Determine the (x, y) coordinate at the center of the cell enclosing the given text.  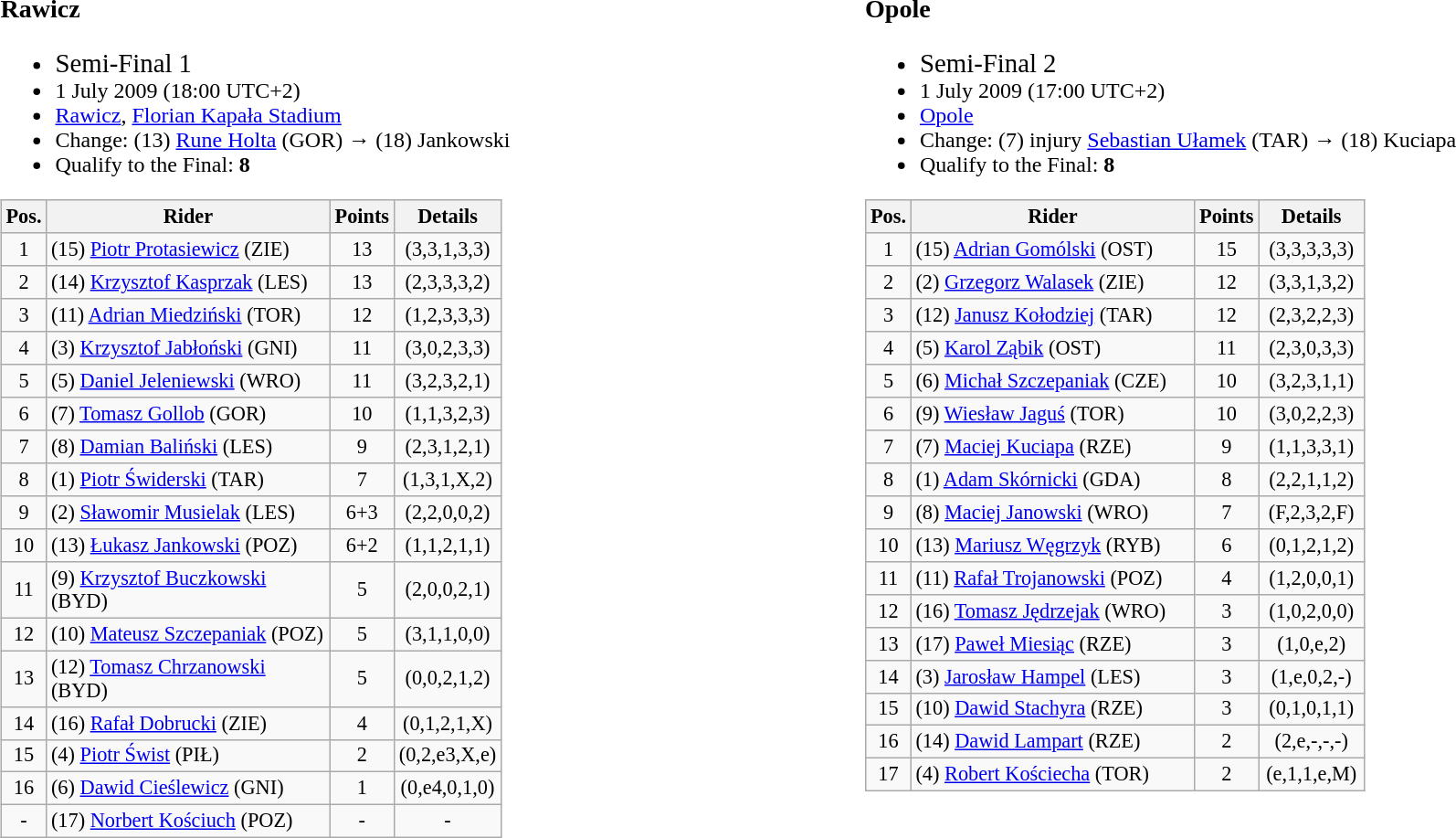
(1,e,0,2,-) (1312, 676)
(10) Dawid Stachyra (RZE) (1052, 709)
(2,3,3,3,2) (448, 282)
(0,1,0,1,1) (1312, 709)
(1,2,3,3,3) (448, 315)
(7) Maciej Kuciapa (RZE) (1052, 447)
(2,3,2,2,3) (1312, 315)
(15) Piotr Protasiewicz (ZIE) (188, 249)
(2,e,-,-,-) (1312, 742)
(3,3,3,3,3) (1312, 249)
(6) Dawid Cieślewicz (GNI) (188, 789)
(0,e4,0,1,0) (448, 789)
(3,3,1,3,2) (1312, 282)
17 (888, 775)
(12) Janusz Kołodziej (TAR) (1052, 315)
(1,3,1,X,2) (448, 480)
(F,2,3,2,F) (1312, 513)
(17) Norbert Kościuch (POZ) (188, 822)
(1,2,0,0,1) (1312, 578)
(3,3,1,3,3) (448, 249)
(1,0,2,0,0) (1312, 610)
(7) Tomasz Gollob (GOR) (188, 414)
(12) Tomasz Chrzanowski (BYD) (188, 678)
(11) Adrian Miedziński (TOR) (188, 315)
(8) Damian Baliński (LES) (188, 447)
(9) Wiesław Jaguś (TOR) (1052, 414)
(3,2,3,2,1) (448, 381)
(17) Paweł Miesiąc (RZE) (1052, 643)
(9) Krzysztof Buczkowski (BYD) (188, 589)
6+2 (362, 545)
(2) Sławomir Musielak (LES) (188, 513)
(13) Mariusz Węgrzyk (RYB) (1052, 545)
(2,0,0,2,1) (448, 589)
(0,1,2,1,X) (448, 723)
6+3 (362, 513)
(15) Adrian Gomólski (OST) (1052, 249)
(0,2,e3,X,e) (448, 756)
(1,1,2,1,1) (448, 545)
(1) Piotr Świderski (TAR) (188, 480)
(14) Dawid Lampart (RZE) (1052, 742)
(11) Rafał Trojanowski (POZ) (1052, 578)
(4) Piotr Świst (PIŁ) (188, 756)
(2,3,0,3,3) (1312, 348)
(3,1,1,0,0) (448, 634)
(10) Mateusz Szczepaniak (POZ) (188, 634)
(2,3,1,2,1) (448, 447)
(5) Karol Ząbik (OST) (1052, 348)
(1,1,3,2,3) (448, 414)
(1) Adam Skórnicki (GDA) (1052, 480)
(5) Daniel Jeleniewski (WRO) (188, 381)
(0,1,2,1,2) (1312, 545)
(3) Jarosław Hampel (LES) (1052, 676)
(8) Maciej Janowski (WRO) (1052, 513)
(3) Krzysztof Jabłoński (GNI) (188, 348)
(16) Rafał Dobrucki (ZIE) (188, 723)
(13) Łukasz Jankowski (POZ) (188, 545)
(16) Tomasz Jędrzejak (WRO) (1052, 610)
(4) Robert Kościecha (TOR) (1052, 775)
(2,2,1,1,2) (1312, 480)
(0,0,2,1,2) (448, 678)
(6) Michał Szczepaniak (CZE) (1052, 381)
(3,2,3,1,1) (1312, 381)
(14) Krzysztof Kasprzak (LES) (188, 282)
(3,0,2,3,3) (448, 348)
(1,0,e,2) (1312, 643)
(3,0,2,2,3) (1312, 414)
(2,2,0,0,2) (448, 513)
(2) Grzegorz Walasek (ZIE) (1052, 282)
(e,1,1,e,M) (1312, 775)
(1,1,3,3,1) (1312, 447)
